Capture the cell that displays the provided text and extract its [x, y] central coordinate. 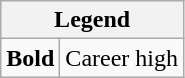
Bold [30, 58]
Legend [92, 20]
Career high [122, 58]
